Determine the [X, Y] coordinate at the center of the cell enclosing the given text.  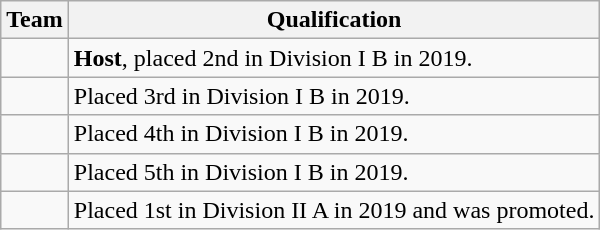
Placed 3rd in Division I B in 2019. [334, 96]
Placed 1st in Division II A in 2019 and was promoted. [334, 210]
Placed 4th in Division I B in 2019. [334, 134]
Team [35, 20]
Host, placed 2nd in Division I B in 2019. [334, 58]
Placed 5th in Division I B in 2019. [334, 172]
Qualification [334, 20]
